For the text-containing cell, return its midpoint in [x, y] coordinate format. 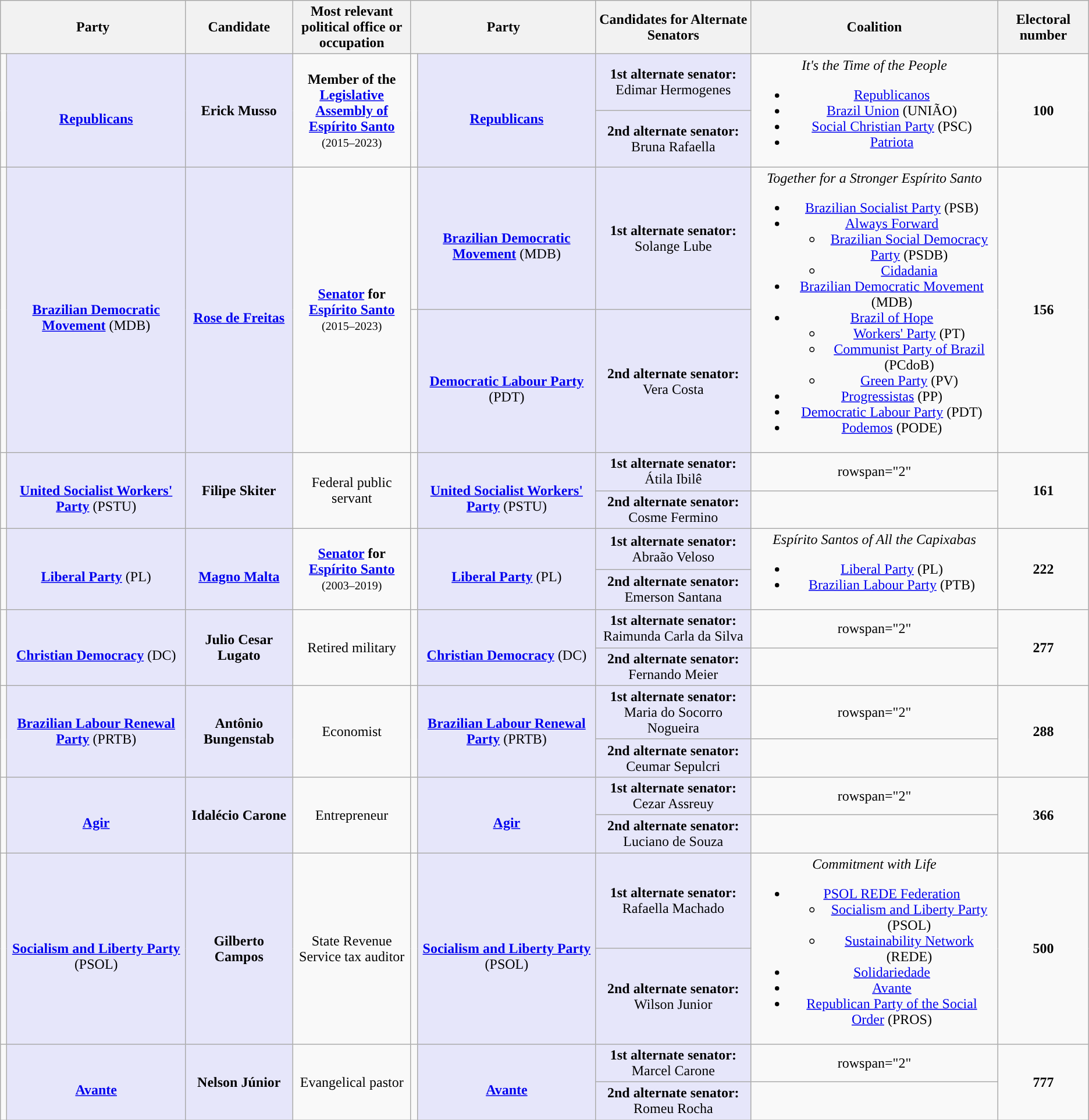
2nd alternate senator:Wilson Junior [673, 996]
1st alternate senator:Edimar Hermogenes [673, 83]
Antônio Bungenstab [239, 731]
Candidates for Alternate Senators [673, 27]
1st alternate senator:Marcel Carone [673, 1064]
Electoral number [1044, 27]
Nelson Júnior [239, 1082]
100 [1044, 111]
Espírito Santos of All the CapixabasLiberal Party (PL)Brazilian Labour Party (PTB) [874, 569]
1st alternate senator:Maria do Socorro Nogueira [673, 712]
Coalition [874, 27]
Gilberto Campos [239, 948]
Retired military [351, 648]
Evangelical pastor [351, 1082]
366 [1044, 815]
2nd alternate senator:Cosme Fermino [673, 510]
State Revenue Service tax auditor [351, 948]
Candidate [239, 27]
1st alternate senator:Cezar Assreuy [673, 796]
Member of the Legislative Assembly of Espírito Santo(2015–2023) [351, 111]
1st alternate senator:Rafaella Machado [673, 901]
Rose de Freitas [239, 310]
2nd alternate senator:Luciano de Souza [673, 833]
500 [1044, 948]
156 [1044, 310]
222 [1044, 569]
2nd alternate senator:Vera Costa [673, 381]
Julio Cesar Lugato [239, 648]
1st alternate senator:Átila Ibilê [673, 471]
2nd alternate senator:Romeu Rocha [673, 1101]
288 [1044, 731]
Idalécio Carone [239, 815]
2nd alternate senator:Fernando Meier [673, 667]
1st alternate senator:Raimunda Carla da Silva [673, 628]
161 [1044, 490]
277 [1044, 648]
Senator for Espírito Santo(2003–2019) [351, 569]
2nd alternate senator:Bruna Rafaella [673, 138]
Filipe Skiter [239, 490]
It's the Time of the PeopleRepublicanosBrazil Union (UNIÃO)Social Christian Party (PSC)Patriota [874, 111]
Erick Musso [239, 111]
Economist [351, 731]
Senator for Espírito Santo(2015–2023) [351, 310]
Entrepreneur [351, 815]
2nd alternate senator:Emerson Santana [673, 589]
Most relevant political office or occupation [351, 27]
1st alternate senator:Abraão Veloso [673, 549]
Federal public servant [351, 490]
1st alternate senator:Solange Lube [673, 239]
2nd alternate senator:Ceumar Sepulcri [673, 758]
Democratic Labour Party (PDT) [507, 381]
777 [1044, 1082]
Magno Malta [239, 569]
